Extract the (x, y) coordinate from the center of the cell holding the provided text.  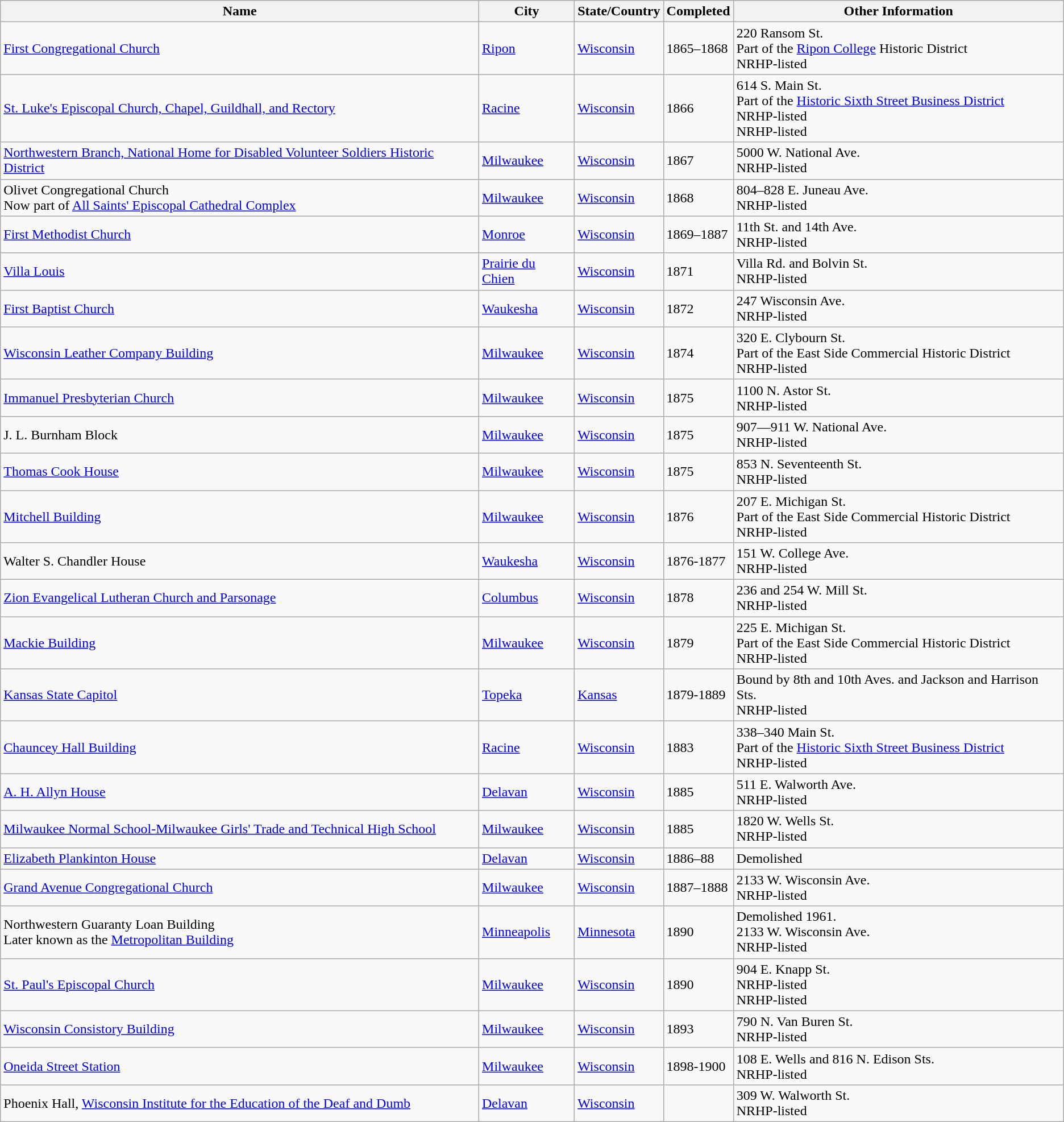
Olivet Congregational Church Now part of All Saints' Episcopal Cathedral Complex (240, 198)
1878 (698, 598)
Oneida Street Station (240, 1066)
Wisconsin Leather Company Building (240, 353)
Topeka (527, 695)
Chauncey Hall Building (240, 747)
St. Luke's Episcopal Church, Chapel, Guildhall, and Rectory (240, 108)
Minnesota (619, 932)
5000 W. National Ave. NRHP-listed (898, 160)
Elizabeth Plankinton House (240, 858)
Minneapolis (527, 932)
Zion Evangelical Lutheran Church and Parsonage (240, 598)
220 Ransom St. Part of the Ripon College Historic District NRHP-listed (898, 48)
Columbus (527, 598)
338–340 Main St.Part of the Historic Sixth Street Business District NRHP-listed (898, 747)
904 E. Knapp St. NRHP-listed NRHP-listed (898, 984)
J. L. Burnham Block (240, 434)
11th St. and 14th Ave. NRHP-listed (898, 234)
Kansas (619, 695)
1879-1889 (698, 695)
Northwestern Branch, National Home for Disabled Volunteer Soldiers Historic District (240, 160)
1868 (698, 198)
1820 W. Wells St. NRHP-listed (898, 829)
Grand Avenue Congregational Church (240, 888)
A. H. Allyn House (240, 792)
Monroe (527, 234)
Ripon (527, 48)
1879 (698, 643)
1874 (698, 353)
First Congregational Church (240, 48)
Prairie du Chien (527, 272)
Milwaukee Normal School-Milwaukee Girls' Trade and Technical High School (240, 829)
Bound by 8th and 10th Aves. and Jackson and Harrison Sts. NRHP-listed (898, 695)
853 N. Seventeenth St. NRHP-listed (898, 472)
907—911 W. National Ave. NRHP-listed (898, 434)
Completed (698, 11)
Other Information (898, 11)
1869–1887 (698, 234)
Phoenix Hall, Wisconsin Institute for the Education of the Deaf and Dumb (240, 1103)
1876-1877 (698, 562)
St. Paul's Episcopal Church (240, 984)
1886–88 (698, 858)
804–828 E. Juneau Ave. NRHP-listed (898, 198)
Villa Louis (240, 272)
First Baptist Church (240, 308)
320 E. Clybourn St. Part of the East Side Commercial Historic District NRHP-listed (898, 353)
Demolished (898, 858)
Demolished 1961. 2133 W. Wisconsin Ave. NRHP-listed (898, 932)
1867 (698, 160)
Walter S. Chandler House (240, 562)
614 S. Main St. Part of the Historic Sixth Street Business District NRHP-listed NRHP-listed (898, 108)
1876 (698, 516)
790 N. Van Buren St. NRHP-listed (898, 1029)
Thomas Cook House (240, 472)
Mitchell Building (240, 516)
1866 (698, 108)
Villa Rd. and Bolvin St. NRHP-listed (898, 272)
207 E. Michigan St. Part of the East Side Commercial Historic District NRHP-listed (898, 516)
2133 W. Wisconsin Ave. NRHP-listed (898, 888)
1887–1888 (698, 888)
Kansas State Capitol (240, 695)
151 W. College Ave. NRHP-listed (898, 562)
309 W. Walworth St. NRHP-listed (898, 1103)
1898-1900 (698, 1066)
1893 (698, 1029)
State/Country (619, 11)
First Methodist Church (240, 234)
Wisconsin Consistory Building (240, 1029)
Name (240, 11)
1865–1868 (698, 48)
1871 (698, 272)
511 E. Walworth Ave. NRHP-listed (898, 792)
Mackie Building (240, 643)
1883 (698, 747)
247 Wisconsin Ave. NRHP-listed (898, 308)
225 E. Michigan St. Part of the East Side Commercial Historic District NRHP-listed (898, 643)
Northwestern Guaranty Loan Building Later known as the Metropolitan Building (240, 932)
236 and 254 W. Mill St. NRHP-listed (898, 598)
1872 (698, 308)
Immanuel Presbyterian Church (240, 398)
1100 N. Astor St. NRHP-listed (898, 398)
City (527, 11)
108 E. Wells and 816 N. Edison Sts. NRHP-listed (898, 1066)
